Find where the given text appears and provide that cell's center as [x, y] coordinate. 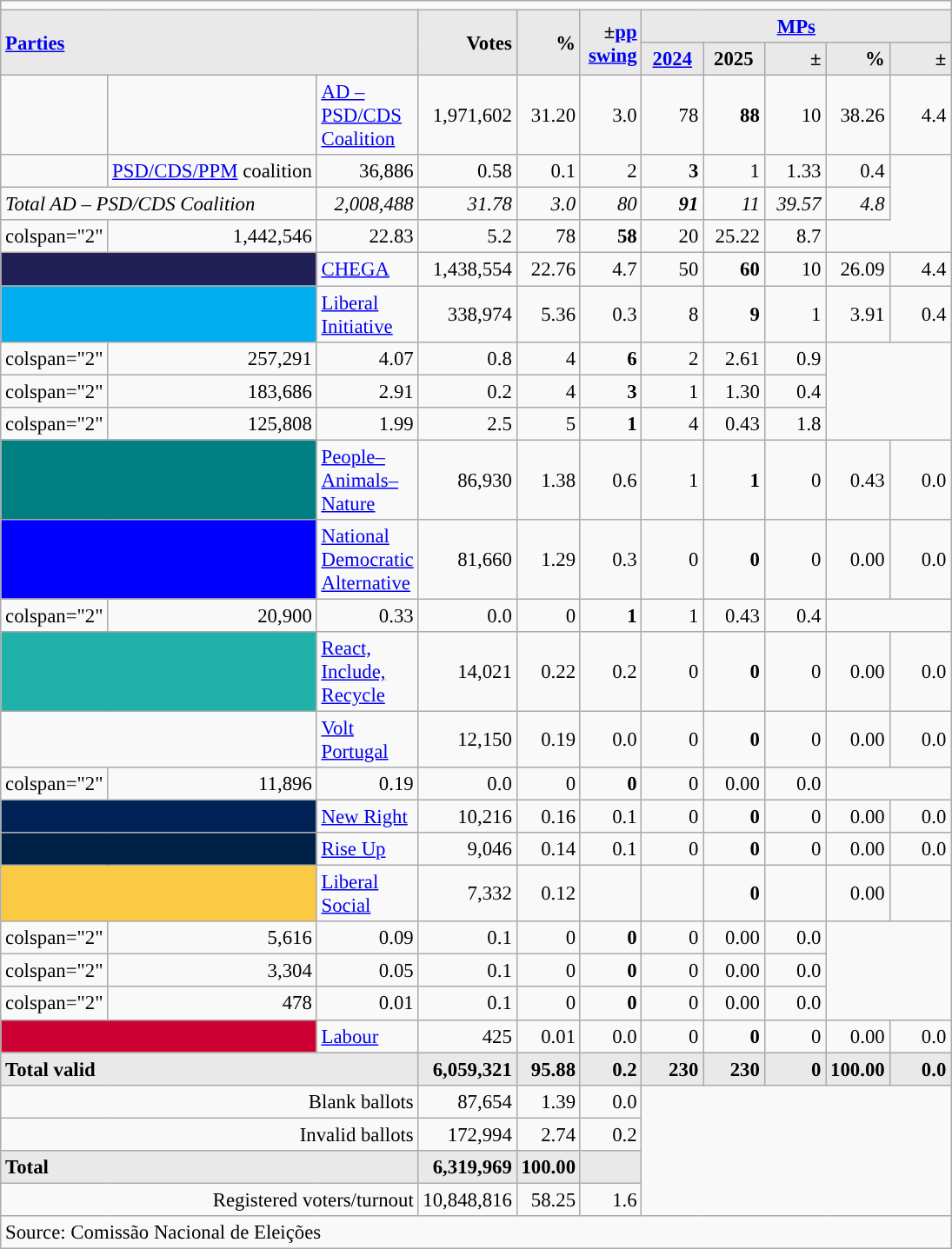
58.25 [548, 1199]
338,974 [468, 315]
6,059,321 [468, 1069]
Volt Portugal [367, 739]
50 [673, 269]
0.33 [367, 615]
0.22 [548, 672]
8.7 [795, 237]
6,319,969 [468, 1167]
Rise Up [367, 849]
Labour [367, 1036]
0.12 [548, 894]
0.14 [548, 849]
5,616 [212, 938]
2.61 [734, 358]
2,008,488 [367, 204]
80 [610, 204]
8 [673, 315]
20 [673, 237]
26.09 [857, 269]
CHEGA [367, 269]
36,886 [367, 171]
4.7 [610, 269]
3,304 [212, 971]
1.38 [548, 480]
0.58 [468, 171]
PSD/CDS/PPM coalition [212, 171]
22.76 [548, 269]
0.09 [367, 938]
14,021 [468, 672]
22.83 [367, 237]
5.36 [548, 315]
0.8 [468, 358]
11,896 [212, 784]
10,216 [468, 817]
425 [468, 1036]
60 [734, 269]
172,994 [468, 1134]
1.6 [610, 1199]
Invalid ballots [210, 1134]
38.26 [857, 116]
AD – PSD/CDS Coalition [367, 116]
11 [734, 204]
31.20 [548, 116]
257,291 [212, 358]
Blank ballots [210, 1101]
2.91 [367, 391]
Total valid [210, 1069]
9,046 [468, 849]
5.2 [468, 237]
4.07 [367, 358]
0.05 [367, 971]
Total [210, 1167]
New Right [367, 817]
478 [212, 1004]
MPs [796, 27]
7,332 [468, 894]
0.9 [795, 358]
1,438,554 [468, 269]
1.99 [367, 423]
95.88 [548, 1069]
1.30 [734, 391]
Total AD – PSD/CDS Coalition [158, 204]
87,654 [468, 1101]
1,442,546 [212, 237]
125,808 [212, 423]
39.57 [795, 204]
Source: Comissão Nacional de Eleições [476, 1232]
±pp swing [610, 43]
4.8 [857, 204]
9 [734, 315]
1.39 [548, 1101]
National Democratic Alternative [367, 560]
86,930 [468, 480]
People–Animals–Nature [367, 480]
6 [610, 358]
91 [673, 204]
0.16 [548, 817]
Liberal Social [367, 894]
Parties [210, 43]
React, Include, Recycle [367, 672]
Registered voters/turnout [210, 1199]
1,971,602 [468, 116]
Liberal Initiative [367, 315]
1.29 [548, 560]
2024 [673, 59]
2.74 [548, 1134]
Votes [468, 43]
31.78 [468, 204]
2.5 [468, 423]
1.33 [795, 171]
12,150 [468, 739]
10,848,816 [468, 1199]
58 [610, 237]
3.91 [857, 315]
1.8 [795, 423]
183,686 [212, 391]
25.22 [734, 237]
88 [734, 116]
0.6 [610, 480]
5 [548, 423]
81,660 [468, 560]
2025 [734, 59]
20,900 [212, 615]
